Locate the cell with the specified text and output its (x, y) center coordinate. 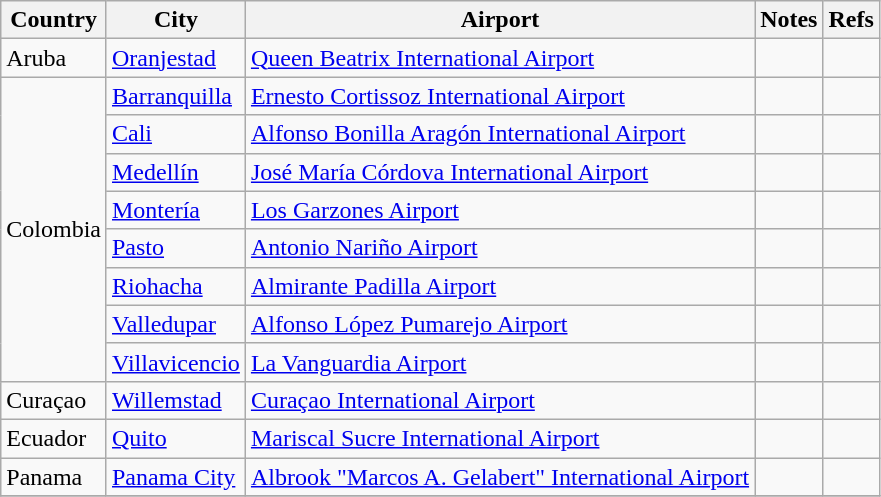
Curaçao International Airport (500, 400)
Pasto (176, 248)
Antonio Nariño Airport (500, 248)
Villavicencio (176, 362)
Queen Beatrix International Airport (500, 58)
José María Córdova International Airport (500, 172)
Colombia (54, 229)
La Vanguardia Airport (500, 362)
Aruba (54, 58)
City (176, 20)
Willemstad (176, 400)
Ecuador (54, 438)
Barranquilla (176, 96)
Oranjestad (176, 58)
Riohacha (176, 286)
Refs (851, 20)
Alfonso Bonilla Aragón International Airport (500, 134)
Panama (54, 477)
Cali (176, 134)
Valledupar (176, 324)
Curaçao (54, 400)
Montería (176, 210)
Country (54, 20)
Panama City (176, 477)
Mariscal Sucre International Airport (500, 438)
Notes (789, 20)
Ernesto Cortissoz International Airport (500, 96)
Almirante Padilla Airport (500, 286)
Alfonso López Pumarejo Airport (500, 324)
Albrook "Marcos A. Gelabert" International Airport (500, 477)
Los Garzones Airport (500, 210)
Medellín (176, 172)
Airport (500, 20)
Quito (176, 438)
